Extract the [x, y] coordinate from the center of the cell holding the provided text.  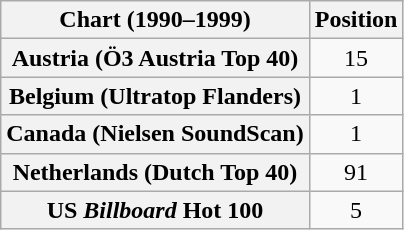
91 [356, 172]
Chart (1990–1999) [155, 20]
Position [356, 20]
15 [356, 58]
US Billboard Hot 100 [155, 210]
Belgium (Ultratop Flanders) [155, 96]
Canada (Nielsen SoundScan) [155, 134]
Netherlands (Dutch Top 40) [155, 172]
Austria (Ö3 Austria Top 40) [155, 58]
5 [356, 210]
